Determine the (X, Y) coordinate at the center of the cell enclosing the given text.  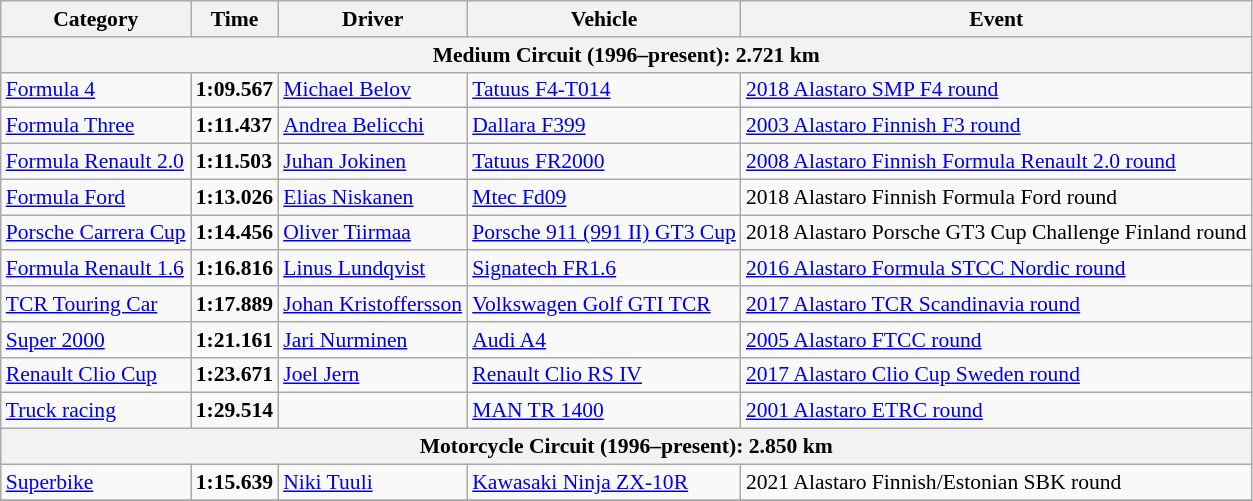
Formula Renault 2.0 (96, 162)
Time (234, 19)
Joel Jern (372, 375)
1:11.503 (234, 162)
Oliver Tiirmaa (372, 233)
Johan Kristoffersson (372, 304)
1:21.161 (234, 340)
Event (996, 19)
Kawasaki Ninja ZX-10R (604, 482)
Truck racing (96, 411)
1:11.437 (234, 126)
2003 Alastaro Finnish F3 round (996, 126)
Superbike (96, 482)
Medium Circuit (1996–present): 2.721 km (626, 55)
Elias Niskanen (372, 197)
2018 Alastaro Finnish Formula Ford round (996, 197)
2001 Alastaro ETRC round (996, 411)
Linus Lundqvist (372, 269)
Niki Tuuli (372, 482)
Motorcycle Circuit (1996–present): 2.850 km (626, 447)
Dallara F399 (604, 126)
Juhan Jokinen (372, 162)
Formula Ford (96, 197)
Audi A4 (604, 340)
Tatuus FR2000 (604, 162)
Category (96, 19)
2008 Alastaro Finnish Formula Renault 2.0 round (996, 162)
TCR Touring Car (96, 304)
2021 Alastaro Finnish/Estonian SBK round (996, 482)
MAN TR 1400 (604, 411)
1:16.816 (234, 269)
Michael Belov (372, 90)
Vehicle (604, 19)
1:29.514 (234, 411)
1:14.456 (234, 233)
1:15.639 (234, 482)
1:09.567 (234, 90)
Volkswagen Golf GTI TCR (604, 304)
Renault Clio Cup (96, 375)
2017 Alastaro TCR Scandinavia round (996, 304)
Mtec Fd09 (604, 197)
2005 Alastaro FTCC round (996, 340)
Tatuus F4-T014 (604, 90)
2018 Alastaro SMP F4 round (996, 90)
Andrea Belicchi (372, 126)
Porsche Carrera Cup (96, 233)
Renault Clio RS IV (604, 375)
Formula Renault 1.6 (96, 269)
Super 2000 (96, 340)
2017 Alastaro Clio Cup Sweden round (996, 375)
Signatech FR1.6 (604, 269)
1:17.889 (234, 304)
2016 Alastaro Formula STCC Nordic round (996, 269)
Formula Three (96, 126)
Porsche 911 (991 II) GT3 Cup (604, 233)
1:23.671 (234, 375)
Jari Nurminen (372, 340)
Formula 4 (96, 90)
1:13.026 (234, 197)
2018 Alastaro Porsche GT3 Cup Challenge Finland round (996, 233)
Driver (372, 19)
